Find where the given text appears and provide that cell's center as (x, y) coordinate. 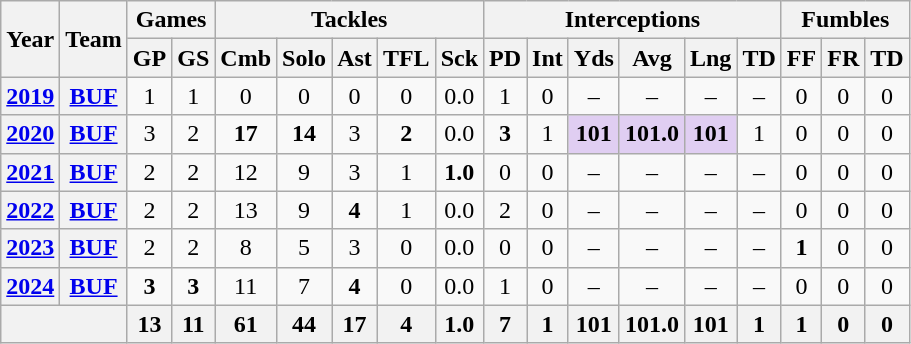
FF (801, 58)
Int (548, 58)
PD (506, 58)
2019 (30, 96)
14 (304, 134)
5 (304, 248)
2022 (30, 210)
Lng (710, 58)
TFL (406, 58)
Team (94, 39)
Solo (304, 58)
61 (246, 324)
2024 (30, 286)
Fumbles (845, 20)
GS (194, 58)
2021 (30, 172)
Tackles (350, 20)
Sck (459, 58)
FR (844, 58)
Avg (652, 58)
Ast (355, 58)
Cmb (246, 58)
8 (246, 248)
Interceptions (633, 20)
Yds (594, 58)
44 (304, 324)
GP (149, 58)
Year (30, 39)
12 (246, 172)
Games (170, 20)
2023 (30, 248)
2020 (30, 134)
